Output the [X, Y] coordinate of the center of the cell containing the given text.  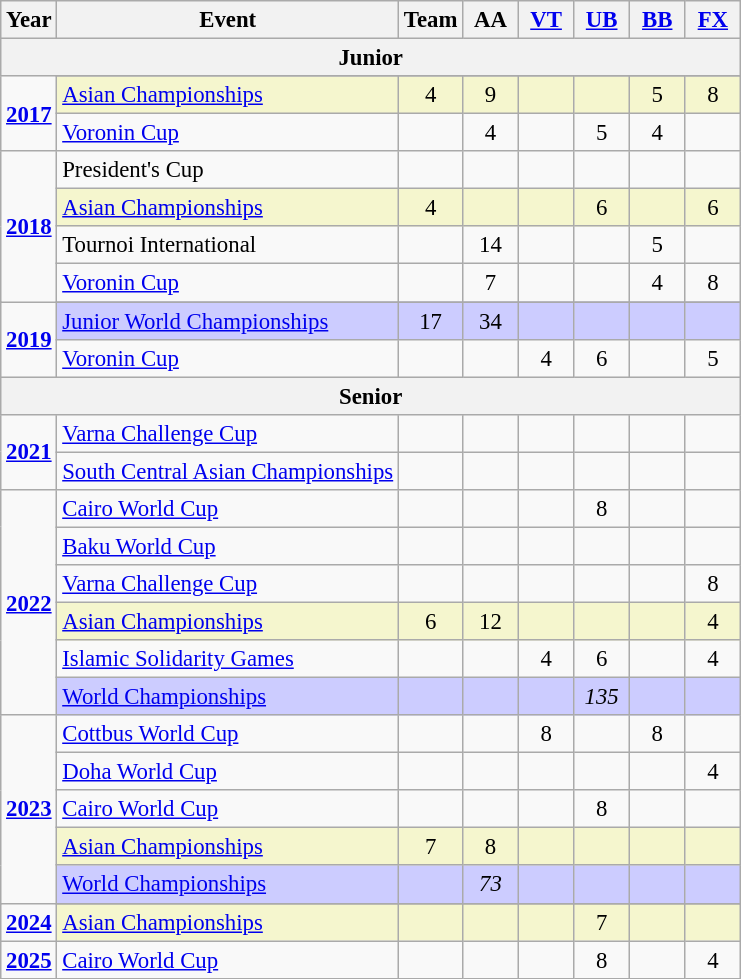
2024 [29, 922]
Doha World Cup [228, 772]
Team [430, 20]
FX [713, 20]
Senior [371, 396]
AA [491, 20]
Year [29, 20]
Cottbus World Cup [228, 734]
17 [430, 321]
34 [491, 321]
2021 [29, 452]
12 [491, 621]
President's Cup [228, 170]
2025 [29, 960]
2018 [29, 226]
135 [602, 697]
9 [491, 95]
Baku World Cup [228, 546]
Tournoi International [228, 245]
2017 [29, 114]
Junior [371, 58]
Event [228, 20]
UB [602, 20]
73 [491, 885]
BB [657, 20]
2019 [29, 340]
VT [546, 20]
14 [491, 245]
Junior World Championships [228, 321]
2023 [29, 809]
Islamic Solidarity Games [228, 659]
2022 [29, 603]
South Central Asian Championships [228, 471]
